Locate the cell with the specified text and output its [x, y] center coordinate. 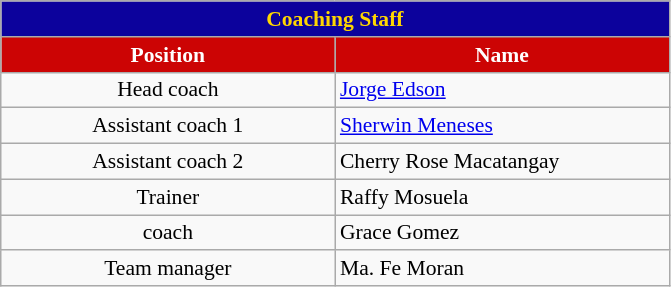
Jorge Edson [502, 90]
Team manager [168, 269]
Head coach [168, 90]
Raffy Mosuela [502, 197]
Sherwin Meneses [502, 126]
coach [168, 233]
Ma. Fe Moran [502, 269]
Coaching Staff [335, 19]
Cherry Rose Macatangay [502, 162]
Name [502, 55]
Position [168, 55]
Trainer [168, 197]
Assistant coach 1 [168, 126]
Assistant coach 2 [168, 162]
Grace Gomez [502, 233]
